Detect which cell encompasses the target text, then output its (X, Y) center coordinate. 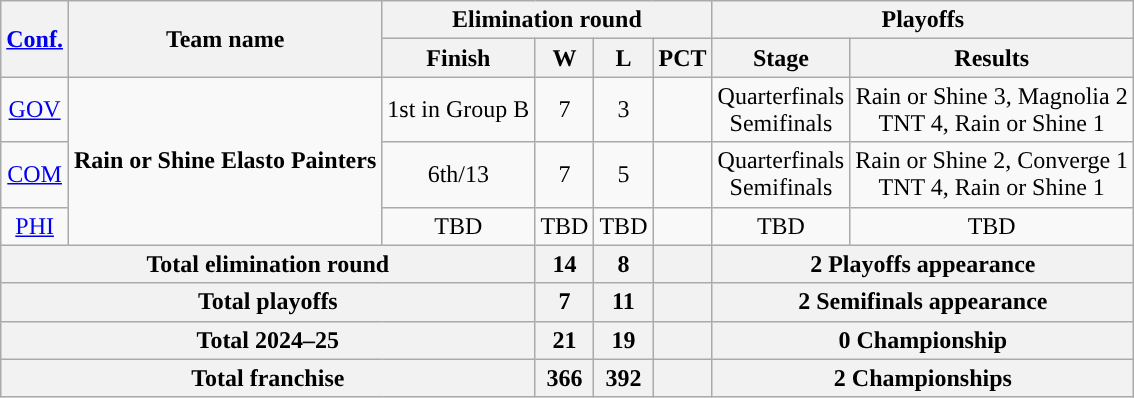
Team name (224, 39)
8 (624, 264)
Rain or Shine Elasto Painters (224, 161)
Results (992, 58)
5 (624, 174)
366 (564, 378)
COM (35, 174)
21 (564, 340)
Playoffs (923, 20)
2 Championships (923, 378)
19 (624, 340)
Rain or Shine 3, Magnolia 2TNT 4, Rain or Shine 1 (992, 110)
Total franchise (268, 378)
6th/13 (458, 174)
Conf. (35, 39)
3 (624, 110)
W (564, 58)
Total playoffs (268, 302)
2 Playoffs appearance (923, 264)
Finish (458, 58)
PCT (682, 58)
14 (564, 264)
L (624, 58)
Stage (781, 58)
Elimination round (547, 20)
GOV (35, 110)
1st in Group B (458, 110)
11 (624, 302)
392 (624, 378)
Rain or Shine 2, Converge 1TNT 4, Rain or Shine 1 (992, 174)
Total 2024–25 (268, 340)
0 Championship (923, 340)
Total elimination round (268, 264)
PHI (35, 226)
2 Semifinals appearance (923, 302)
